Scan for the cell matching the given text and deliver its [X, Y] coordinate at center. 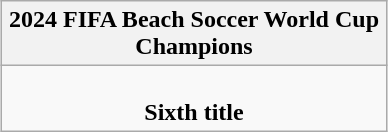
2024 FIFA Beach Soccer World CupChampions [194, 34]
Sixth title [194, 98]
